Output the (X, Y) coordinate of the center of the cell containing the given text.  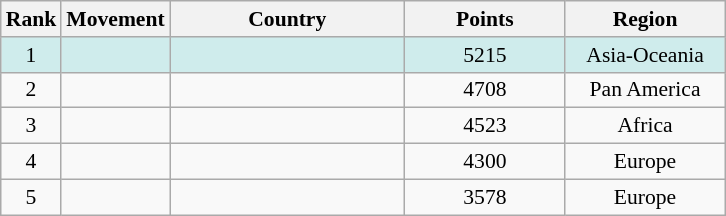
4708 (485, 90)
3 (32, 126)
Points (485, 19)
4 (32, 162)
5215 (485, 55)
Country (288, 19)
3578 (485, 197)
Region (645, 19)
2 (32, 90)
Pan America (645, 90)
Rank (32, 19)
4523 (485, 126)
Asia-Oceania (645, 55)
1 (32, 55)
Movement (115, 19)
5 (32, 197)
Africa (645, 126)
4300 (485, 162)
